Capture the cell that displays the provided text and extract its (x, y) central coordinate. 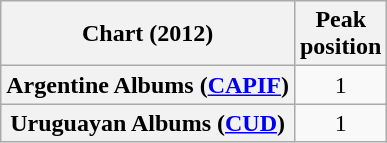
Argentine Albums (CAPIF) (148, 85)
Chart (2012) (148, 34)
Peakposition (340, 34)
Uruguayan Albums (CUD) (148, 123)
